Determine the (X, Y) coordinate at the center of the cell enclosing the given text.  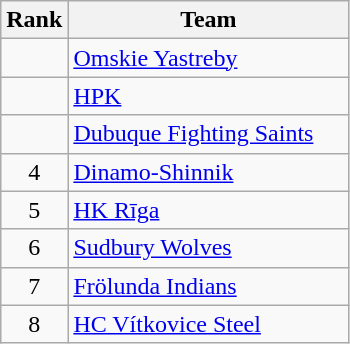
Team (208, 20)
8 (34, 324)
HPK (208, 96)
5 (34, 210)
Rank (34, 20)
6 (34, 248)
7 (34, 286)
HK Rīga (208, 210)
Dubuque Fighting Saints (208, 134)
Sudbury Wolves (208, 248)
Frölunda Indians (208, 286)
4 (34, 172)
Dinamo-Shinnik (208, 172)
HC Vítkovice Steel (208, 324)
Omskie Yastreby (208, 58)
